Extract the (x, y) coordinate from the center of the cell holding the provided text.  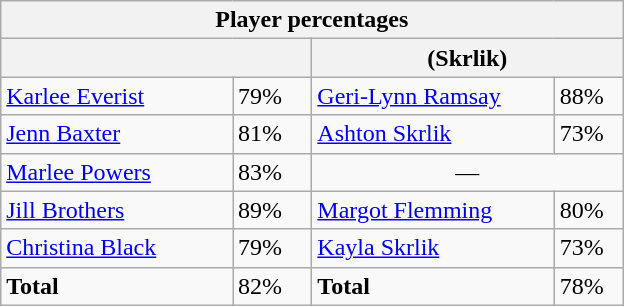
Player percentages (312, 20)
Margot Flemming (433, 210)
Jenn Baxter (117, 134)
Christina Black (117, 248)
Marlee Powers (117, 172)
— (468, 172)
Jill Brothers (117, 210)
88% (588, 96)
78% (588, 286)
80% (588, 210)
Geri-Lynn Ramsay (433, 96)
Ashton Skrlik (433, 134)
81% (272, 134)
(Skrlik) (468, 58)
83% (272, 172)
89% (272, 210)
Kayla Skrlik (433, 248)
Karlee Everist (117, 96)
82% (272, 286)
